Search for the cell housing the specified text and yield its (X, Y) center coordinate. 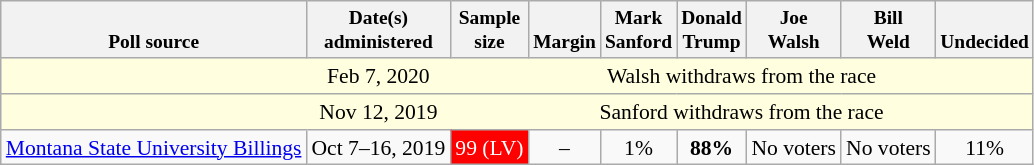
Walsh withdraws from the race (742, 76)
Margin (565, 30)
Feb 7, 2020 (378, 76)
Nov 12, 2019 (378, 112)
Undecided (985, 30)
Poll source (154, 30)
Sanford withdraws from the race (742, 112)
BillWeld (888, 30)
DonaldTrump (712, 30)
JoeWalsh (794, 30)
Date(s)administered (378, 30)
MarkSanford (638, 30)
Samplesize (489, 30)
